Locate the cell with the specified text and output its [X, Y] center coordinate. 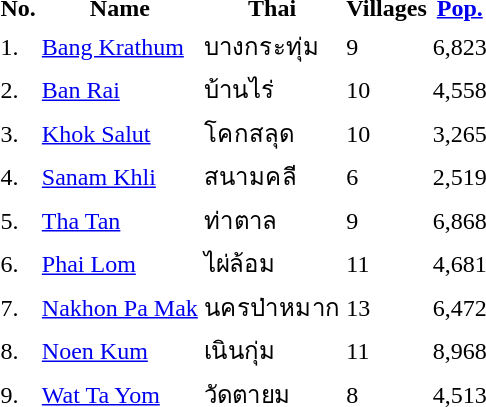
บางกระทุ่ม [272, 46]
สนามคลี [272, 176]
Noen Kum [120, 350]
Phai Lom [120, 264]
Ban Rai [120, 90]
Nakhon Pa Mak [120, 307]
Sanam Khli [120, 176]
ไผ่ล้อม [272, 264]
โคกสลุด [272, 133]
Khok Salut [120, 133]
13 [386, 307]
Tha Tan [120, 220]
6 [386, 176]
Bang Krathum [120, 46]
เนินกุ่ม [272, 350]
ท่าตาล [272, 220]
บ้านไร่ [272, 90]
นครป่าหมาก [272, 307]
